Determine the [X, Y] coordinate at the center of the cell enclosing the given text.  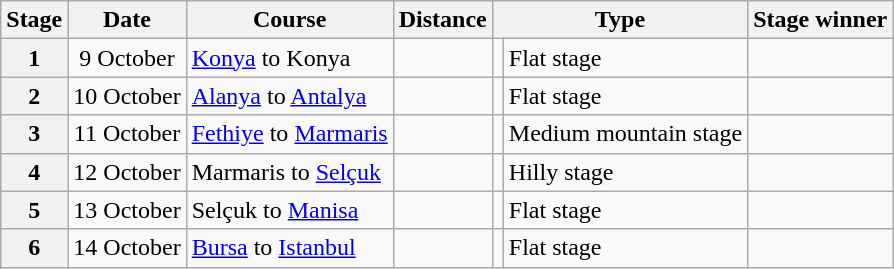
1 [34, 58]
13 October [127, 210]
Date [127, 20]
12 October [127, 172]
Distance [442, 20]
Hilly stage [625, 172]
Konya to Konya [290, 58]
Bursa to Istanbul [290, 248]
14 October [127, 248]
Type [620, 20]
4 [34, 172]
Course [290, 20]
Stage [34, 20]
Fethiye to Marmaris [290, 134]
3 [34, 134]
Medium mountain stage [625, 134]
Marmaris to Selçuk [290, 172]
9 October [127, 58]
11 October [127, 134]
6 [34, 248]
Stage winner [820, 20]
Alanya to Antalya [290, 96]
Selçuk to Manisa [290, 210]
5 [34, 210]
2 [34, 96]
10 October [127, 96]
